Output the (x, y) coordinate of the center of the cell containing the given text.  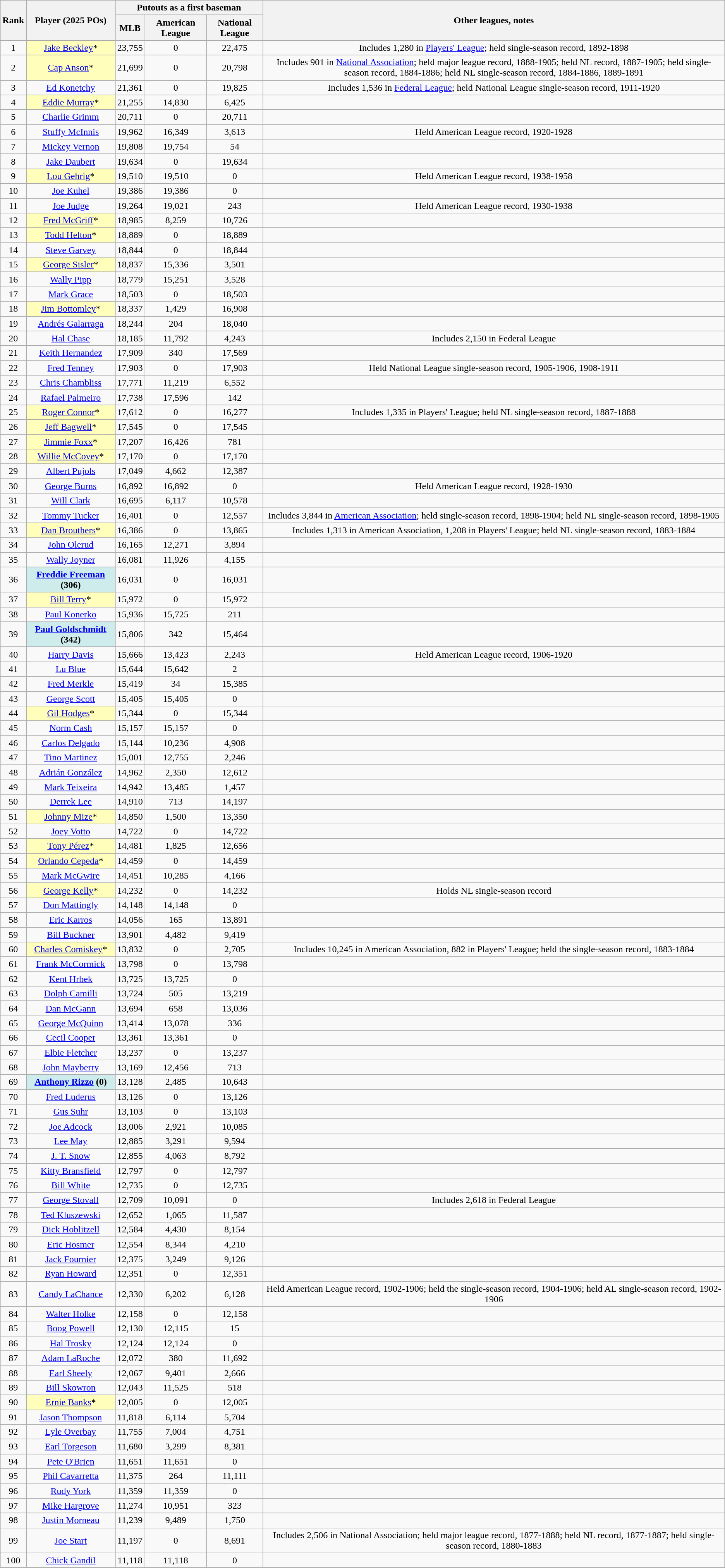
15,419 (130, 684)
16,426 (176, 441)
Hal Trosky (70, 1343)
77 (13, 1200)
13,128 (130, 1082)
17,596 (176, 397)
Charlie Grimm (70, 117)
20 (13, 338)
505 (176, 994)
19,825 (235, 88)
18,837 (130, 265)
Eric Karros (70, 920)
15,806 (130, 634)
12,043 (130, 1387)
Includes 1,335 in Players' League; held NL single-season record, 1887-1888 (494, 412)
American League (176, 28)
340 (176, 353)
Albert Pujols (70, 471)
9,401 (176, 1373)
35 (13, 560)
90 (13, 1402)
11,792 (176, 338)
Keith Hernandez (70, 353)
18,244 (130, 324)
12,330 (130, 1294)
Dan McGann (70, 1008)
23 (13, 383)
12,130 (130, 1328)
14,056 (130, 920)
Earl Sheely (70, 1373)
165 (176, 920)
Todd Helton* (70, 235)
75 (13, 1171)
15,725 (176, 614)
Steve Garvey (70, 250)
16 (13, 279)
10,236 (176, 743)
Kitty Bransfield (70, 1171)
Pete O'Brien (70, 1461)
Lou Gehrig* (70, 176)
64 (13, 1008)
11,692 (235, 1358)
38 (13, 614)
13,350 (235, 817)
25 (13, 412)
1,065 (176, 1215)
Norm Cash (70, 728)
16,695 (130, 501)
George McQuinn (70, 1023)
Tony Pérez* (70, 846)
13,219 (235, 994)
Fred McGriff* (70, 221)
18,185 (130, 338)
342 (176, 634)
15,001 (130, 758)
15,666 (130, 654)
12,375 (130, 1259)
Includes 2,150 in Federal League (494, 338)
79 (13, 1230)
Stuffy McInnis (70, 132)
1,457 (235, 787)
10 (13, 191)
15,642 (176, 669)
4,751 (235, 1432)
11,587 (235, 1215)
Jason Thompson (70, 1417)
28 (13, 457)
94 (13, 1461)
Tommy Tucker (70, 515)
12,115 (176, 1328)
13,423 (176, 654)
323 (235, 1506)
46 (13, 743)
98 (13, 1520)
Andrés Galarraga (70, 324)
13 (13, 235)
17,207 (130, 441)
12,612 (235, 772)
15,336 (176, 265)
4,063 (176, 1156)
14,962 (130, 772)
4,482 (176, 934)
Jake Daubert (70, 161)
4,210 (235, 1244)
3,291 (176, 1141)
11,525 (176, 1387)
9 (13, 176)
20,798 (235, 67)
Frank McCormick (70, 964)
12,652 (130, 1215)
Carlos Delgado (70, 743)
1 (13, 48)
80 (13, 1244)
19 (13, 324)
78 (13, 1215)
18,779 (130, 279)
10,091 (176, 1200)
81 (13, 1259)
Dick Hoblitzell (70, 1230)
12,557 (235, 515)
Phil Cavarretta (70, 1476)
87 (13, 1358)
72 (13, 1126)
Freddie Freeman (306) (70, 580)
10,085 (235, 1126)
Bill Skowron (70, 1387)
83 (13, 1294)
86 (13, 1343)
J. T. Snow (70, 1156)
Includes 2,506 in National Association; held major league record, 1877-1888; held NL record, 1877-1887; held single-season record, 1880-1883 (494, 1540)
Mickey Vernon (70, 146)
John Mayberry (70, 1067)
264 (176, 1476)
4 (13, 102)
12,067 (130, 1373)
95 (13, 1476)
1,500 (176, 817)
6,202 (176, 1294)
92 (13, 1432)
Includes 10,245 in American Association, 882 in Players' League; held the single-season record, 1883-1884 (494, 949)
8,154 (235, 1230)
2,246 (235, 758)
3,528 (235, 279)
7 (13, 146)
George Kelly* (70, 890)
14,481 (130, 846)
Fred Luderus (70, 1097)
Elbie Fletcher (70, 1053)
40 (13, 654)
2,666 (235, 1373)
Held American League record, 1930-1938 (494, 206)
14,910 (130, 802)
85 (13, 1328)
Joe Adcock (70, 1126)
Joe Start (70, 1540)
6,128 (235, 1294)
Player (2025 POs) (70, 20)
4,166 (235, 875)
12,271 (176, 545)
2,921 (176, 1126)
Adrián González (70, 772)
21 (13, 353)
Jeff Bagwell* (70, 427)
Adam LaRoche (70, 1358)
George Scott (70, 699)
63 (13, 994)
17,612 (130, 412)
518 (235, 1387)
11,111 (235, 1476)
Wally Joyner (70, 560)
Tino Martinez (70, 758)
781 (235, 441)
Ed Konetchy (70, 88)
17,738 (130, 397)
10,285 (176, 875)
14,197 (235, 802)
23,755 (130, 48)
47 (13, 758)
15,144 (130, 743)
Walter Holke (70, 1314)
84 (13, 1314)
3,249 (176, 1259)
336 (235, 1023)
16,386 (130, 530)
George Burns (70, 486)
44 (13, 713)
15,464 (235, 634)
6,552 (235, 383)
12,072 (130, 1358)
11,926 (176, 560)
17,771 (130, 383)
Cap Anson* (70, 67)
MLB (130, 28)
Held American League record, 1920-1928 (494, 132)
39 (13, 634)
17 (13, 294)
59 (13, 934)
211 (235, 614)
3,299 (176, 1447)
Justin Morneau (70, 1520)
Held American League record, 1906-1920 (494, 654)
Willie McCovey* (70, 457)
88 (13, 1373)
22,475 (235, 48)
John Olerud (70, 545)
49 (13, 787)
5,704 (235, 1417)
Wally Pipp (70, 279)
Orlando Cepeda* (70, 861)
99 (13, 1540)
45 (13, 728)
National League (235, 28)
9,594 (235, 1141)
204 (176, 324)
5 (13, 117)
13,724 (130, 994)
13,891 (235, 920)
12,554 (130, 1244)
13,901 (130, 934)
2,705 (235, 949)
76 (13, 1185)
22 (13, 368)
14,942 (130, 787)
11,274 (130, 1506)
68 (13, 1067)
Will Clark (70, 501)
4,243 (235, 338)
Candy LaChance (70, 1294)
71 (13, 1111)
Includes 2,618 in Federal League (494, 1200)
Gus Suhr (70, 1111)
Includes 3,844 in American Association; held single-season record, 1898-1904; held NL single-season record, 1898-1905 (494, 515)
George Stovall (70, 1200)
30 (13, 486)
Jim Bottomley* (70, 309)
Joey Votto (70, 831)
Bill Buckner (70, 934)
6 (13, 132)
7,004 (176, 1432)
19,264 (130, 206)
13,078 (176, 1023)
Ernie Banks* (70, 1402)
Held National League single-season record, 1905-1906, 1908-1911 (494, 368)
11,219 (176, 383)
George Sisler* (70, 265)
58 (13, 920)
17,049 (130, 471)
10,578 (235, 501)
2,485 (176, 1082)
16,401 (130, 515)
91 (13, 1417)
21,361 (130, 88)
14,850 (130, 817)
Lee May (70, 1141)
61 (13, 964)
Boog Powell (70, 1328)
2,243 (235, 654)
3,613 (235, 132)
11,375 (130, 1476)
Anthony Rizzo (0) (70, 1082)
18 (13, 309)
6,425 (235, 102)
82 (13, 1274)
Held American League record, 1902-1906; held the single-season record, 1904-1906; held AL single-season record, 1902-1906 (494, 1294)
74 (13, 1156)
19,021 (176, 206)
Chick Gandil (70, 1560)
57 (13, 905)
97 (13, 1506)
16,165 (130, 545)
55 (13, 875)
Earl Torgeson (70, 1447)
93 (13, 1447)
53 (13, 846)
18,337 (130, 309)
13,006 (130, 1126)
12,387 (235, 471)
13,485 (176, 787)
42 (13, 684)
24 (13, 397)
16,277 (235, 412)
70 (13, 1097)
Other leagues, notes (494, 20)
18,040 (235, 324)
6,114 (176, 1417)
Mark Teixeira (70, 787)
4,430 (176, 1230)
Held American League record, 1928-1930 (494, 486)
6,117 (176, 501)
21,699 (130, 67)
Bill Terry* (70, 600)
Rafael Palmeiro (70, 397)
19,962 (130, 132)
8 (13, 161)
4,662 (176, 471)
43 (13, 699)
11 (13, 206)
14,451 (130, 875)
4,908 (235, 743)
66 (13, 1038)
8,691 (235, 1540)
12,855 (130, 1156)
14 (13, 250)
21,255 (130, 102)
13,414 (130, 1023)
12,656 (235, 846)
Putouts as a first baseman (189, 8)
65 (13, 1023)
12,755 (176, 758)
Don Mattingly (70, 905)
37 (13, 600)
1,750 (235, 1520)
Joe Judge (70, 206)
18,985 (130, 221)
Jake Beckley* (70, 48)
Charles Comiskey* (70, 949)
Includes 1,280 in Players' League; held single-season record, 1892-1898 (494, 48)
142 (235, 397)
19,754 (176, 146)
9,419 (235, 934)
Cecil Cooper (70, 1038)
Chris Chambliss (70, 383)
8,344 (176, 1244)
3,894 (235, 545)
17,569 (235, 353)
11,818 (130, 1417)
Mike Hargrove (70, 1506)
3,501 (235, 265)
11,755 (130, 1432)
89 (13, 1387)
13,036 (235, 1008)
100 (13, 1560)
Includes 1,313 in American Association, 1,208 in Players' League; held NL single-season record, 1883-1884 (494, 530)
27 (13, 441)
Jimmie Foxx* (70, 441)
Lu Blue (70, 669)
4,155 (235, 560)
Ryan Howard (70, 1274)
13,169 (130, 1067)
2,350 (176, 772)
51 (13, 817)
16,349 (176, 132)
Jack Fournier (70, 1259)
13,832 (130, 949)
11,197 (130, 1540)
56 (13, 890)
1,429 (176, 309)
13,694 (130, 1008)
10,643 (235, 1082)
67 (13, 1053)
62 (13, 979)
12,885 (130, 1141)
1,825 (176, 846)
Mark Grace (70, 294)
9,126 (235, 1259)
8,792 (235, 1156)
15,385 (235, 684)
Rank (13, 20)
16,908 (235, 309)
13,865 (235, 530)
96 (13, 1491)
69 (13, 1082)
60 (13, 949)
12,456 (176, 1067)
15,936 (130, 614)
Ted Kluszewski (70, 1215)
12,709 (130, 1200)
29 (13, 471)
Bill White (70, 1185)
15,251 (176, 279)
8,259 (176, 221)
Johnny Mize* (70, 817)
10,726 (235, 221)
Hal Chase (70, 338)
Derrek Lee (70, 802)
Held American League record, 1938-1958 (494, 176)
Mark McGwire (70, 875)
11,239 (130, 1520)
Gil Hodges* (70, 713)
14,830 (176, 102)
Joe Kuhel (70, 191)
Dolph Camilli (70, 994)
31 (13, 501)
Harry Davis (70, 654)
658 (176, 1008)
Dan Brouthers* (70, 530)
243 (235, 206)
Roger Connor* (70, 412)
41 (13, 669)
16,081 (130, 560)
52 (13, 831)
15,644 (130, 669)
12,584 (130, 1230)
26 (13, 427)
Fred Tenney (70, 368)
50 (13, 802)
Eric Hosmer (70, 1244)
Kent Hrbek (70, 979)
8,381 (235, 1447)
33 (13, 530)
Paul Goldschmidt (342) (70, 634)
380 (176, 1358)
12 (13, 221)
Fred Merkle (70, 684)
48 (13, 772)
Includes 1,536 in Federal League; held National League single-season record, 1911-1920 (494, 88)
17,909 (130, 353)
Rudy York (70, 1491)
9,489 (176, 1520)
32 (13, 515)
Lyle Overbay (70, 1432)
3 (13, 88)
Paul Konerko (70, 614)
36 (13, 580)
19,808 (130, 146)
Eddie Murray* (70, 102)
11,680 (130, 1447)
Holds NL single-season record (494, 890)
73 (13, 1141)
10,951 (176, 1506)
